Pinpoint the cell where the given text exists, returning its [x, y] midpoint coordinate. 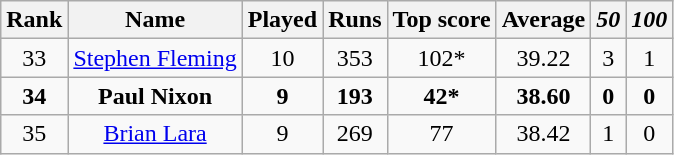
Brian Lara [155, 134]
102* [442, 58]
Rank [34, 20]
100 [650, 20]
193 [355, 96]
38.60 [544, 96]
Top score [442, 20]
33 [34, 58]
Name [155, 20]
Paul Nixon [155, 96]
Average [544, 20]
3 [608, 58]
77 [442, 134]
10 [282, 58]
35 [34, 134]
38.42 [544, 134]
Runs [355, 20]
50 [608, 20]
Stephen Fleming [155, 58]
353 [355, 58]
Played [282, 20]
39.22 [544, 58]
269 [355, 134]
42* [442, 96]
34 [34, 96]
